Output the [x, y] coordinate of the center of the cell containing the given text.  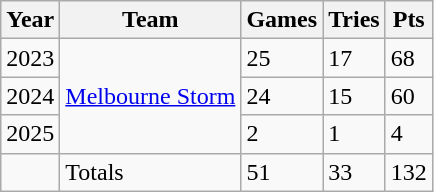
Year [30, 20]
68 [408, 58]
51 [282, 172]
25 [282, 58]
2025 [30, 134]
Games [282, 20]
Pts [408, 20]
15 [354, 96]
2024 [30, 96]
4 [408, 134]
24 [282, 96]
17 [354, 58]
33 [354, 172]
2023 [30, 58]
Team [150, 20]
60 [408, 96]
132 [408, 172]
Totals [150, 172]
2 [282, 134]
1 [354, 134]
Tries [354, 20]
Melbourne Storm [150, 96]
